Provide the [x, y] coordinate of the cell's center where the given text is located.  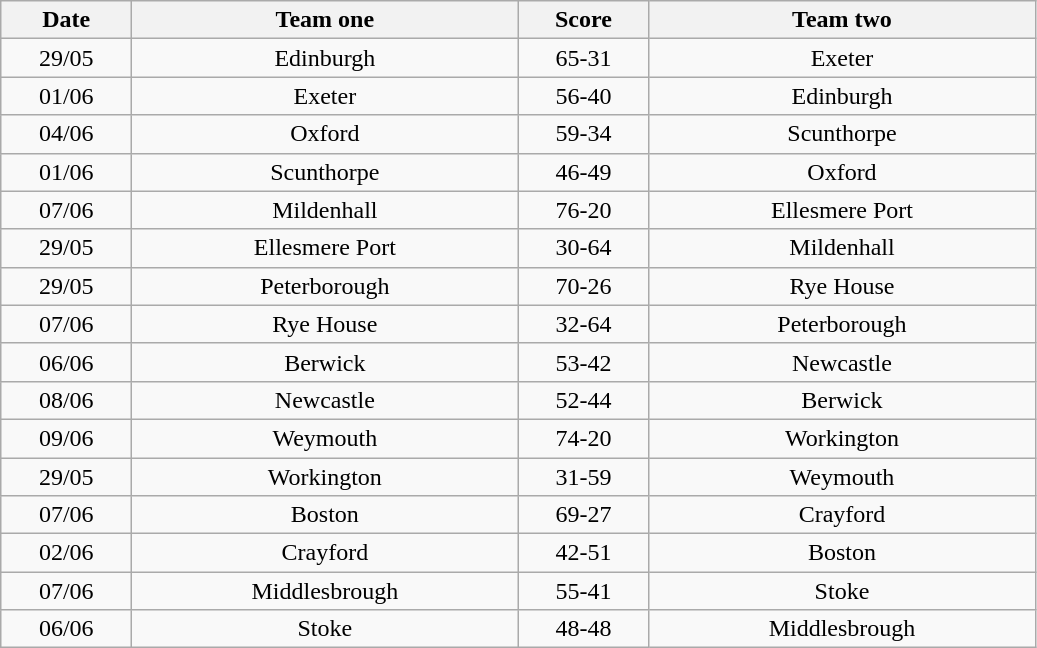
53-42 [584, 362]
42-51 [584, 553]
48-48 [584, 629]
Team one [325, 20]
02/06 [66, 553]
52-44 [584, 400]
32-64 [584, 324]
Date [66, 20]
08/06 [66, 400]
74-20 [584, 438]
76-20 [584, 210]
56-40 [584, 96]
55-41 [584, 591]
69-27 [584, 515]
31-59 [584, 477]
09/06 [66, 438]
04/06 [66, 134]
70-26 [584, 286]
30-64 [584, 248]
Score [584, 20]
46-49 [584, 172]
65-31 [584, 58]
Team two [842, 20]
59-34 [584, 134]
